Capture the cell that displays the provided text and extract its [X, Y] central coordinate. 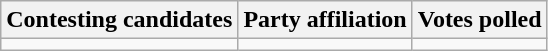
Party affiliation [325, 20]
Contesting candidates [120, 20]
Votes polled [480, 20]
